From the cell containing the given text, extract its center point as (x, y) coordinate. 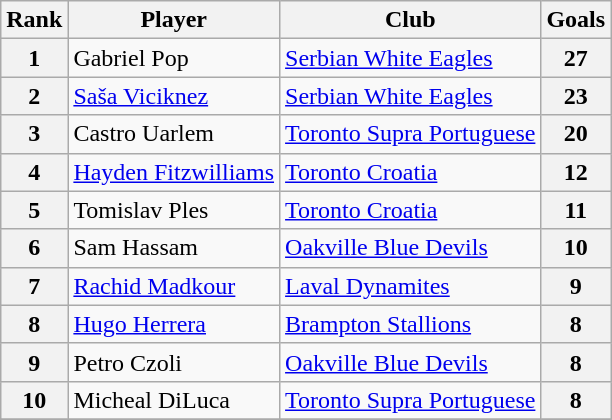
23 (576, 96)
Club (410, 20)
Player (174, 20)
2 (34, 96)
4 (34, 172)
Laval Dynamites (410, 286)
3 (34, 134)
Rank (34, 20)
Hugo Herrera (174, 324)
20 (576, 134)
Brampton Stallions (410, 324)
Tomislav Ples (174, 210)
7 (34, 286)
Saša Viciknez (174, 96)
5 (34, 210)
Gabriel Pop (174, 58)
6 (34, 248)
Hayden Fitzwilliams (174, 172)
Rachid Madkour (174, 286)
Sam Hassam (174, 248)
Petro Czoli (174, 362)
Micheal DiLuca (174, 400)
12 (576, 172)
Goals (576, 20)
Castro Uarlem (174, 134)
27 (576, 58)
1 (34, 58)
11 (576, 210)
